Identify which cell holds the provided text, then report its [X, Y] central coordinate. 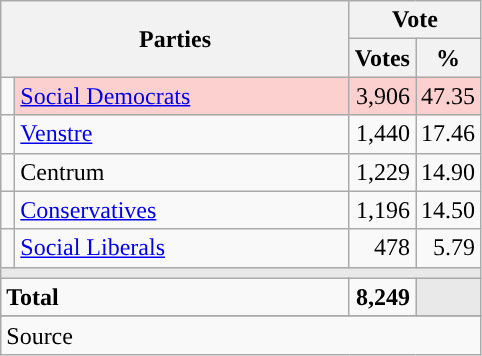
Parties [176, 39]
8,249 [382, 297]
Social Democrats [182, 96]
478 [382, 248]
14.50 [448, 210]
1,229 [382, 172]
Source [241, 335]
14.90 [448, 172]
5.79 [448, 248]
47.35 [448, 96]
Venstre [182, 134]
Conservatives [182, 210]
3,906 [382, 96]
1,440 [382, 134]
% [448, 58]
1,196 [382, 210]
Votes [382, 58]
Vote [414, 20]
Social Liberals [182, 248]
Total [176, 297]
17.46 [448, 134]
Centrum [182, 172]
